Capture the cell that displays the provided text and extract its [x, y] central coordinate. 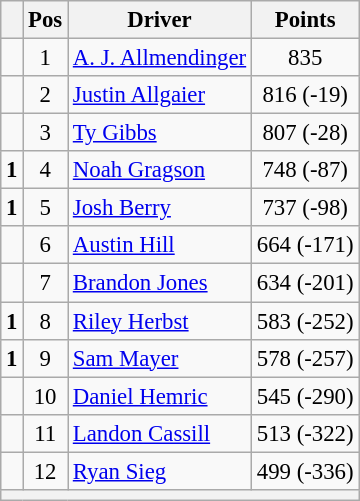
4 [46, 170]
5 [46, 208]
737 (-98) [304, 208]
Driver [160, 20]
Landon Cassill [160, 433]
816 (-19) [304, 95]
583 (-252) [304, 321]
10 [46, 396]
2 [46, 95]
11 [46, 433]
Justin Allgaier [160, 95]
9 [46, 358]
499 (-336) [304, 471]
Pos [46, 20]
3 [46, 133]
748 (-87) [304, 170]
Josh Berry [160, 208]
578 (-257) [304, 358]
Riley Herbst [160, 321]
A. J. Allmendinger [160, 58]
7 [46, 283]
6 [46, 245]
Points [304, 20]
Noah Gragson [160, 170]
12 [46, 471]
634 (-201) [304, 283]
807 (-28) [304, 133]
Daniel Hemric [160, 396]
Austin Hill [160, 245]
545 (-290) [304, 396]
664 (-171) [304, 245]
Brandon Jones [160, 283]
Ty Gibbs [160, 133]
Sam Mayer [160, 358]
Ryan Sieg [160, 471]
513 (-322) [304, 433]
835 [304, 58]
8 [46, 321]
